For the text-containing cell, return its midpoint in [x, y] coordinate format. 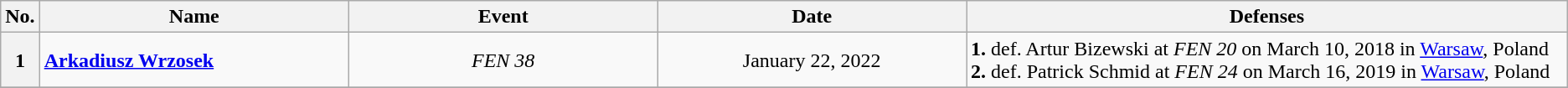
January 22, 2022 [812, 60]
Defenses [1267, 17]
FEN 38 [503, 60]
1 [20, 60]
No. [20, 17]
Date [812, 17]
Event [503, 17]
Name [194, 17]
1. def. Artur Bizewski at FEN 20 on March 10, 2018 in Warsaw, Poland2. def. Patrick Schmid at FEN 24 on March 16, 2019 in Warsaw, Poland [1267, 60]
Arkadiusz Wrzosek [194, 60]
